Determine the [X, Y] coordinate at the center of the cell enclosing the given text.  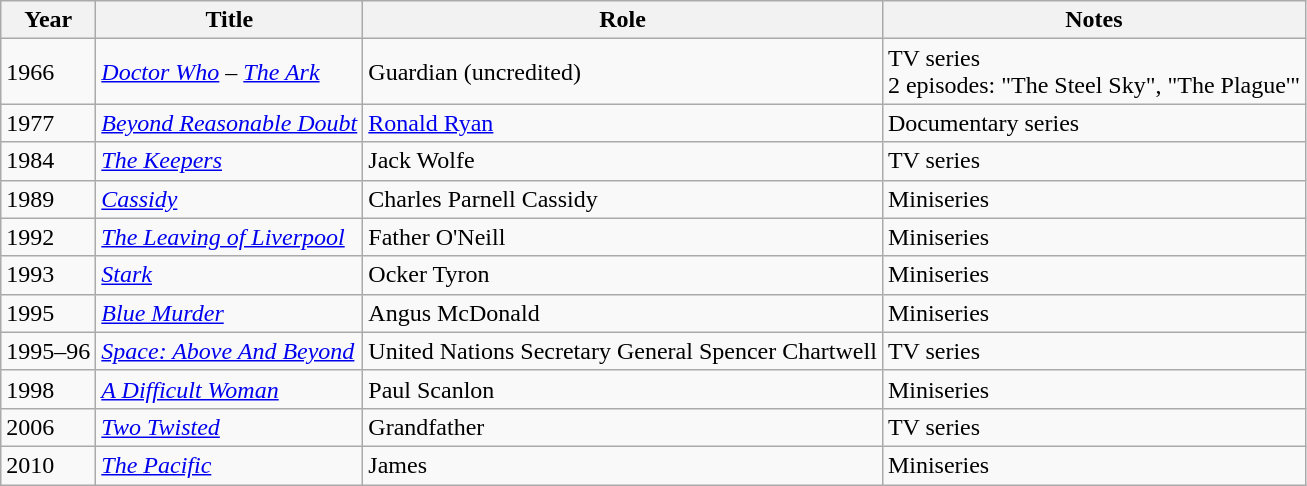
1995 [48, 313]
TV series2 episodes: "The Steel Sky", "The Plague'" [1094, 72]
Title [230, 20]
Notes [1094, 20]
Charles Parnell Cassidy [623, 199]
Grandfather [623, 427]
1984 [48, 161]
Stark [230, 275]
1977 [48, 123]
Ronald Ryan [623, 123]
The Pacific [230, 465]
Angus McDonald [623, 313]
A Difficult Woman [230, 389]
Documentary series [1094, 123]
2006 [48, 427]
1993 [48, 275]
James [623, 465]
Role [623, 20]
The Leaving of Liverpool [230, 237]
1992 [48, 237]
Beyond Reasonable Doubt [230, 123]
Two Twisted [230, 427]
Year [48, 20]
Blue Murder [230, 313]
1998 [48, 389]
Guardian (uncredited) [623, 72]
The Keepers [230, 161]
2010 [48, 465]
Doctor Who – The Ark [230, 72]
Father O'Neill [623, 237]
1966 [48, 72]
Cassidy [230, 199]
United Nations Secretary General Spencer Chartwell [623, 351]
Ocker Tyron [623, 275]
Paul Scanlon [623, 389]
1995–96 [48, 351]
Jack Wolfe [623, 161]
1989 [48, 199]
Space: Above And Beyond [230, 351]
